Determine the (x, y) coordinate at the center of the cell enclosing the given text.  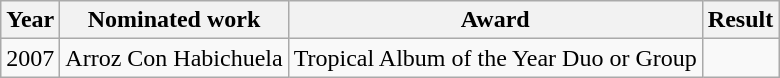
Year (30, 20)
Arroz Con Habichuela (174, 58)
Tropical Album of the Year Duo or Group (495, 58)
2007 (30, 58)
Award (495, 20)
Result (740, 20)
Nominated work (174, 20)
